Pinpoint the cell where the given text exists, returning its (x, y) midpoint coordinate. 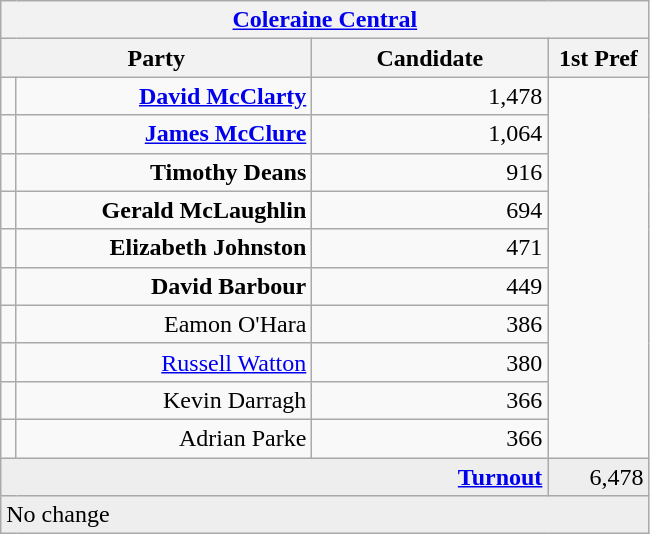
1,064 (430, 134)
David McClarty (164, 96)
1,478 (430, 96)
380 (430, 362)
Party (156, 58)
Turnout (274, 477)
449 (430, 286)
1st Pref (598, 58)
No change (325, 515)
Elizabeth Johnston (164, 248)
Eamon O'Hara (164, 324)
Coleraine Central (325, 20)
Candidate (430, 58)
694 (430, 210)
386 (430, 324)
6,478 (598, 477)
Kevin Darragh (164, 400)
Russell Watton (164, 362)
James McClure (164, 134)
916 (430, 172)
Gerald McLaughlin (164, 210)
Timothy Deans (164, 172)
Adrian Parke (164, 438)
471 (430, 248)
David Barbour (164, 286)
